Scan for the cell matching the given text and deliver its [x, y] coordinate at center. 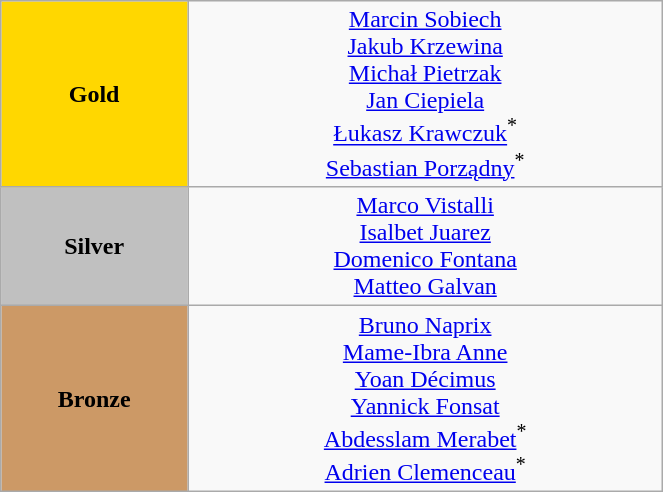
Gold [94, 94]
Bruno NaprixMame-Ibra AnneYoan DécimusYannick FonsatAbdesslam Merabet*Adrien Clemenceau* [426, 399]
Bronze [94, 399]
Marco VistalliIsalbet JuarezDomenico FontanaMatteo Galvan [426, 246]
Silver [94, 246]
Marcin SobiechJakub KrzewinaMichał PietrzakJan CiepielaŁukasz Krawczuk*Sebastian Porządny* [426, 94]
